From the cell containing the given text, extract its center point as [x, y] coordinate. 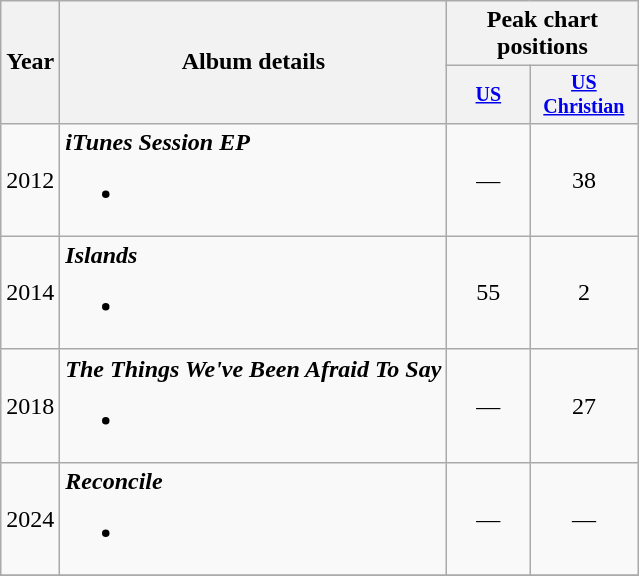
2018 [30, 406]
USChristian [584, 94]
Islands [254, 292]
The Things We've Been Afraid To Say [254, 406]
38 [584, 180]
iTunes Session EP [254, 180]
Year [30, 62]
27 [584, 406]
US [488, 94]
2 [584, 292]
Peak chart positions [542, 34]
Reconcile [254, 518]
Album details [254, 62]
2024 [30, 518]
2012 [30, 180]
55 [488, 292]
2014 [30, 292]
